Pinpoint the cell where the given text exists, returning its (X, Y) midpoint coordinate. 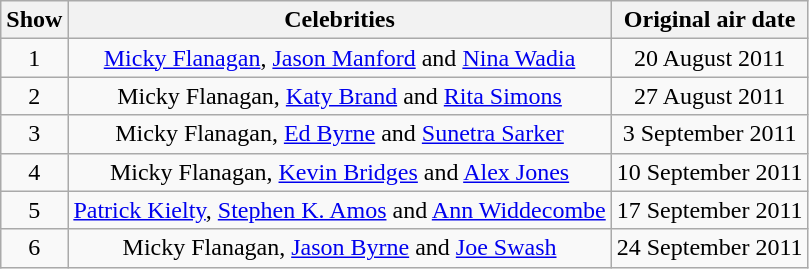
2 (34, 96)
24 September 2011 (710, 248)
6 (34, 248)
Micky Flanagan, Kevin Bridges and Alex Jones (340, 172)
3 September 2011 (710, 134)
Show (34, 20)
27 August 2011 (710, 96)
5 (34, 210)
17 September 2011 (710, 210)
Micky Flanagan, Jason Byrne and Joe Swash (340, 248)
1 (34, 58)
10 September 2011 (710, 172)
Micky Flanagan, Ed Byrne and Sunetra Sarker (340, 134)
3 (34, 134)
4 (34, 172)
20 August 2011 (710, 58)
Micky Flanagan, Jason Manford and Nina Wadia (340, 58)
Patrick Kielty, Stephen K. Amos and Ann Widdecombe (340, 210)
Original air date (710, 20)
Celebrities (340, 20)
Micky Flanagan, Katy Brand and Rita Simons (340, 96)
